Find where the given text appears and provide that cell's center as (x, y) coordinate. 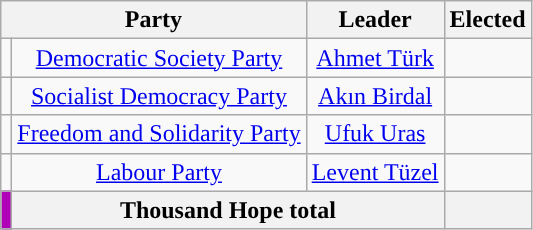
Leader (375, 20)
Ufuk Uras (375, 134)
Freedom and Solidarity Party (159, 134)
Ahmet Türk (375, 58)
Levent Tüzel (375, 172)
Elected (488, 20)
Socialist Democracy Party (159, 96)
Akın Birdal (375, 96)
Labour Party (159, 172)
Party (154, 20)
Thousand Hope total (228, 210)
Democratic Society Party (159, 58)
